Output the (x, y) coordinate of the center of the cell containing the given text.  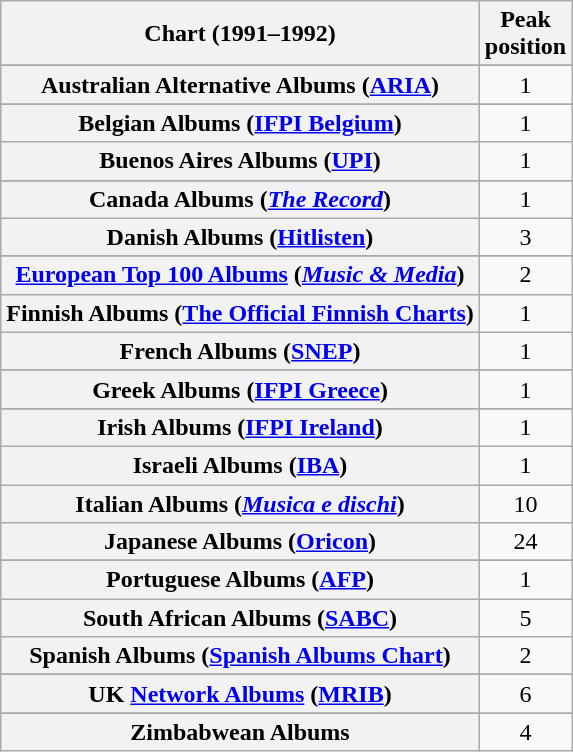
Greek Albums (IFPI Greece) (240, 389)
French Albums (SNEP) (240, 351)
Peakposition (525, 34)
10 (525, 503)
4 (525, 732)
UK Network Albums (MRIB) (240, 694)
Belgian Albums (IFPI Belgium) (240, 123)
Buenos Aires Albums (UPI) (240, 161)
Irish Albums (IFPI Ireland) (240, 427)
European Top 100 Albums (Music & Media) (240, 275)
24 (525, 542)
Zimbabwean Albums (240, 732)
Australian Alternative Albums (ARIA) (240, 85)
Israeli Albums (IBA) (240, 465)
6 (525, 694)
5 (525, 618)
Chart (1991–1992) (240, 34)
Japanese Albums (Oricon) (240, 542)
3 (525, 237)
Danish Albums (Hitlisten) (240, 237)
Portuguese Albums (AFP) (240, 580)
South African Albums (SABC) (240, 618)
Spanish Albums (Spanish Albums Chart) (240, 656)
Canada Albums (The Record) (240, 199)
Italian Albums (Musica e dischi) (240, 503)
Finnish Albums (The Official Finnish Charts) (240, 313)
